Identify which cell holds the provided text, then report its (X, Y) central coordinate. 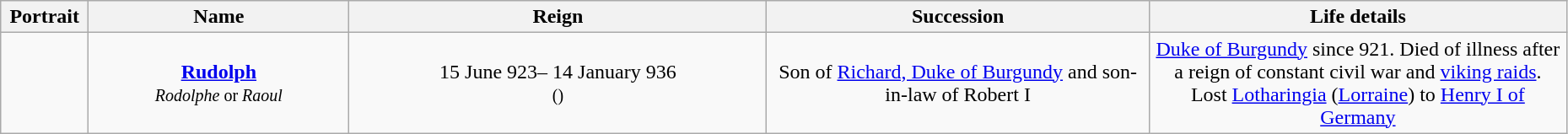
Duke of Burgundy since 921. Died of illness after a reign of constant civil war and viking raids. Lost Lotharingia (Lorraine) to Henry I of Germany (1358, 83)
Life details (1358, 17)
Succession (958, 17)
15 June 923– 14 January 936() (558, 83)
RudolphRodolphe or Raoul (219, 83)
Son of Richard, Duke of Burgundy and son-in-law of Robert I (958, 83)
Reign (558, 17)
Portrait (45, 17)
Name (219, 17)
